Return the (X, Y) coordinate for the center point of the cell that contains the specified text.  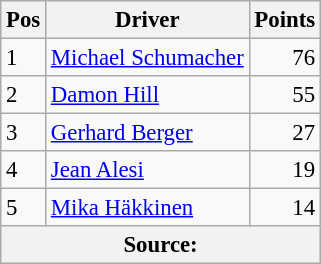
27 (284, 133)
14 (284, 208)
Pos (24, 20)
Driver (148, 20)
5 (24, 208)
Points (284, 20)
55 (284, 95)
4 (24, 170)
76 (284, 58)
3 (24, 133)
Jean Alesi (148, 170)
Mika Häkkinen (148, 208)
2 (24, 95)
Source: (161, 245)
1 (24, 58)
Gerhard Berger (148, 133)
19 (284, 170)
Damon Hill (148, 95)
Michael Schumacher (148, 58)
